Detect which cell encompasses the target text, then output its (x, y) center coordinate. 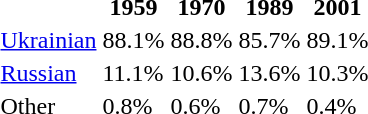
88.1% (134, 40)
11.1% (134, 73)
13.6% (270, 73)
85.7% (270, 40)
10.6% (202, 73)
88.8% (202, 40)
